From the cell containing the given text, extract its center point as (x, y) coordinate. 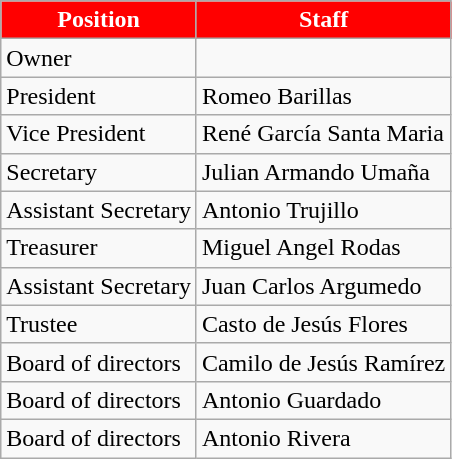
Treasurer (99, 248)
Antonio Rivera (323, 438)
Vice President (99, 134)
Position (99, 20)
Miguel Angel Rodas (323, 248)
Camilo de Jesús Ramírez (323, 362)
Juan Carlos Argumedo (323, 286)
Antonio Guardado (323, 400)
René García Santa Maria (323, 134)
Staff (323, 20)
Julian Armando Umaña (323, 172)
Casto de Jesús Flores (323, 324)
President (99, 96)
Owner (99, 58)
Secretary (99, 172)
Trustee (99, 324)
Romeo Barillas (323, 96)
Antonio Trujillo (323, 210)
